Capture the cell that displays the provided text and extract its [X, Y] central coordinate. 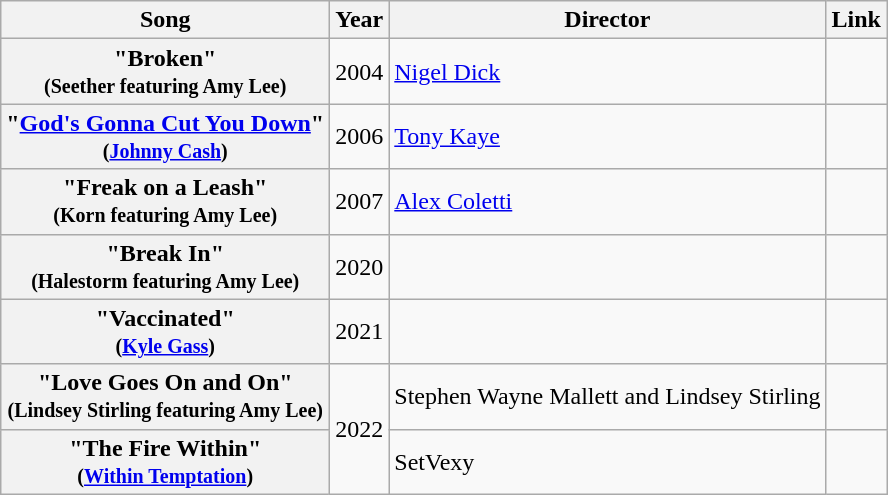
"Freak on a Leash"(Korn featuring Amy Lee) [166, 202]
2004 [360, 72]
"Vaccinated"(Kyle Gass) [166, 332]
"God's Gonna Cut You Down"(Johnny Cash) [166, 136]
Song [166, 20]
2006 [360, 136]
Link [856, 20]
Tony Kaye [608, 136]
2020 [360, 266]
"Broken"(Seether featuring Amy Lee) [166, 72]
Nigel Dick [608, 72]
2022 [360, 429]
Year [360, 20]
Alex Coletti [608, 202]
"The Fire Within"(Within Temptation) [166, 462]
"Love Goes On and On"(Lindsey Stirling featuring Amy Lee) [166, 396]
"Break In"(Halestorm featuring Amy Lee) [166, 266]
2007 [360, 202]
2021 [360, 332]
SetVexy [608, 462]
Stephen Wayne Mallett and Lindsey Stirling [608, 396]
Director [608, 20]
